Extract the (x, y) coordinate from the center of the cell holding the provided text.  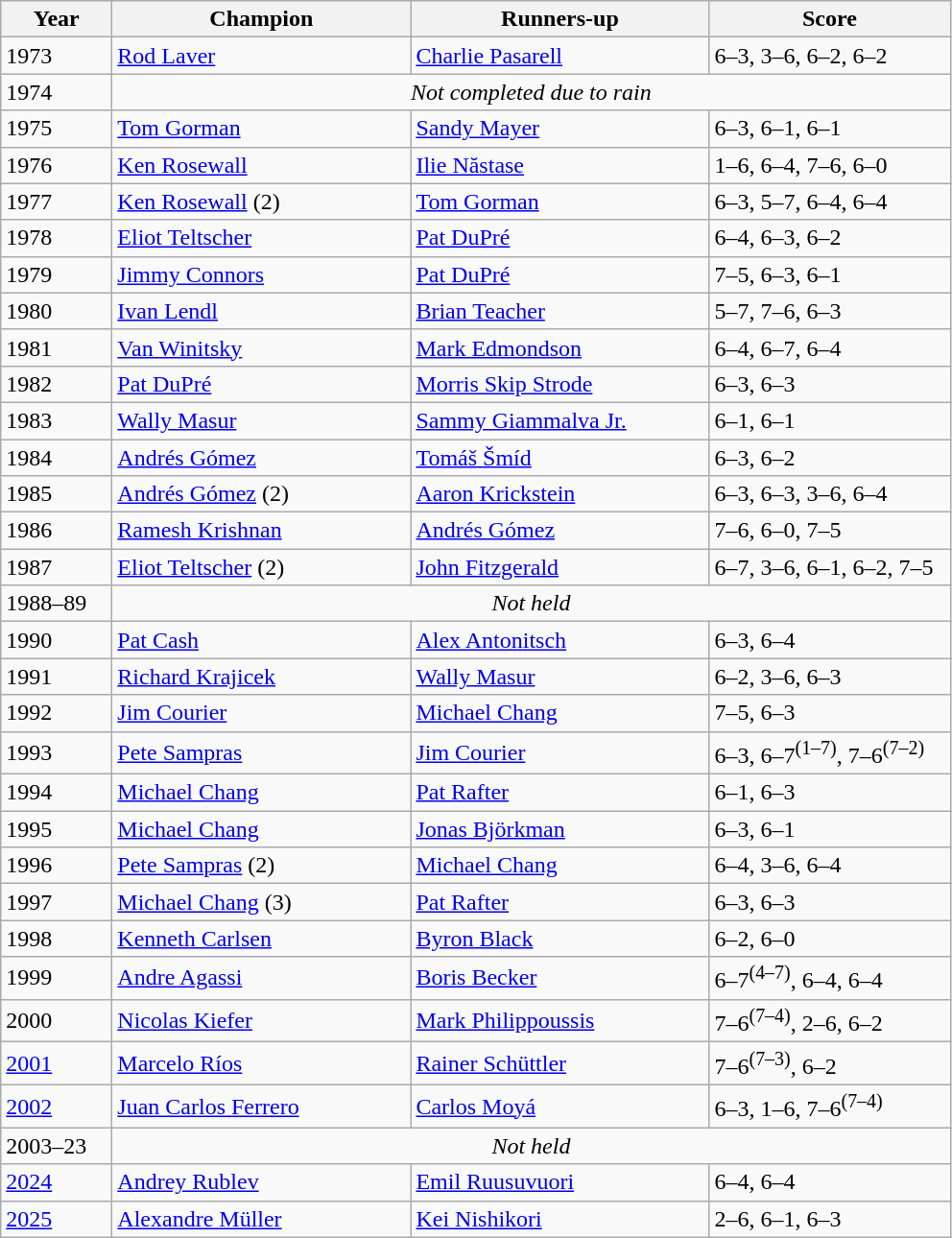
1979 (57, 274)
6–3, 1–6, 7–6(7–4) (829, 1107)
1987 (57, 567)
6–3, 6–7(1–7), 7–6(7–2) (829, 752)
Rod Laver (261, 56)
Marcelo Ríos (261, 1063)
2000 (57, 1021)
Ilie Năstase (560, 165)
1985 (57, 494)
6–3, 5–7, 6–4, 6–4 (829, 202)
1978 (57, 238)
6–1, 6–1 (829, 420)
Michael Chang (3) (261, 902)
Jonas Björkman (560, 829)
1994 (57, 793)
7–5, 6–3 (829, 713)
2–6, 6–1, 6–3 (829, 1219)
1996 (57, 866)
Runners-up (560, 19)
Year (57, 19)
Score (829, 19)
Not completed due to rain (532, 92)
6–7(4–7), 6–4, 6–4 (829, 979)
1986 (57, 531)
Juan Carlos Ferrero (261, 1107)
6–3, 3–6, 6–2, 6–2 (829, 56)
5–7, 7–6, 6–3 (829, 311)
1997 (57, 902)
7–6(7–3), 6–2 (829, 1063)
Andrés Gómez (2) (261, 494)
Tomáš Šmíd (560, 458)
1991 (57, 677)
Alexandre Müller (261, 1219)
Andrey Rublev (261, 1182)
Pete Sampras (2) (261, 866)
Andre Agassi (261, 979)
6–3, 6–2 (829, 458)
2002 (57, 1107)
Pete Sampras (261, 752)
6–4, 3–6, 6–4 (829, 866)
1975 (57, 129)
6–2, 6–0 (829, 939)
1–6, 6–4, 7–6, 6–0 (829, 165)
1998 (57, 939)
Richard Krajicek (261, 677)
Sammy Giammalva Jr. (560, 420)
1976 (57, 165)
1982 (57, 384)
Sandy Mayer (560, 129)
Ivan Lendl (261, 311)
6–1, 6–3 (829, 793)
Rainer Schüttler (560, 1063)
Pat Cash (261, 640)
Brian Teacher (560, 311)
6–3, 6–1 (829, 829)
Ken Rosewall (261, 165)
2025 (57, 1219)
Kenneth Carlsen (261, 939)
John Fitzgerald (560, 567)
1990 (57, 640)
Emil Ruusuvuori (560, 1182)
Mark Edmondson (560, 347)
Morris Skip Strode (560, 384)
Mark Philippoussis (560, 1021)
1988–89 (57, 604)
7–6(7–4), 2–6, 6–2 (829, 1021)
1983 (57, 420)
Alex Antonitsch (560, 640)
1981 (57, 347)
1992 (57, 713)
Carlos Moyá (560, 1107)
Byron Black (560, 939)
1980 (57, 311)
6–3, 6–4 (829, 640)
Aaron Krickstein (560, 494)
Ken Rosewall (2) (261, 202)
2024 (57, 1182)
6–4, 6–7, 6–4 (829, 347)
1977 (57, 202)
Nicolas Kiefer (261, 1021)
Boris Becker (560, 979)
2001 (57, 1063)
6–4, 6–3, 6–2 (829, 238)
Eliot Teltscher (261, 238)
6–7, 3–6, 6–1, 6–2, 7–5 (829, 567)
1973 (57, 56)
6–3, 6–1, 6–1 (829, 129)
Eliot Teltscher (2) (261, 567)
Champion (261, 19)
Van Winitsky (261, 347)
1993 (57, 752)
6–2, 3–6, 6–3 (829, 677)
1999 (57, 979)
Kei Nishikori (560, 1219)
7–5, 6–3, 6–1 (829, 274)
2003–23 (57, 1146)
Charlie Pasarell (560, 56)
1984 (57, 458)
7–6, 6–0, 7–5 (829, 531)
Ramesh Krishnan (261, 531)
6–4, 6–4 (829, 1182)
6–3, 6–3, 3–6, 6–4 (829, 494)
1974 (57, 92)
Jimmy Connors (261, 274)
1995 (57, 829)
